Pinpoint the cell where the given text exists, returning its (X, Y) midpoint coordinate. 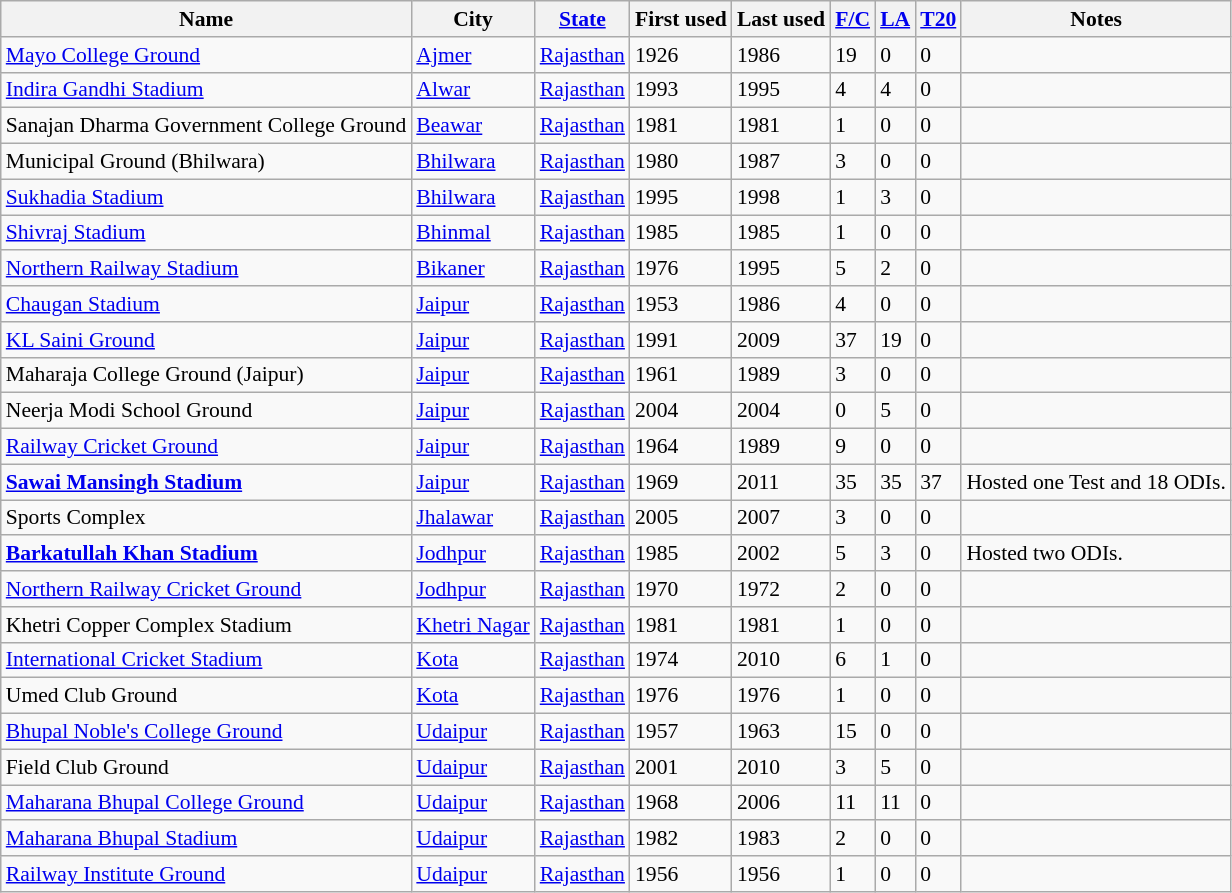
Alwar (472, 90)
2002 (781, 554)
1998 (781, 197)
2007 (781, 518)
Bhinmal (472, 233)
Last used (781, 19)
Maharana Bhupal College Ground (206, 803)
2001 (681, 767)
1972 (781, 589)
Khetri Nagar (472, 625)
F/C (852, 19)
Hosted one Test and 18 ODIs. (1096, 482)
1963 (781, 732)
Mayo College Ground (206, 55)
Sanajan Dharma Government College Ground (206, 126)
State (582, 19)
Jhalawar (472, 518)
First used (681, 19)
1969 (681, 482)
1980 (681, 162)
Sports Complex (206, 518)
Maharana Bhupal Stadium (206, 839)
2011 (781, 482)
1974 (681, 660)
1964 (681, 447)
1957 (681, 732)
1970 (681, 589)
Bhupal Noble's College Ground (206, 732)
LA (895, 19)
1968 (681, 803)
6 (852, 660)
1961 (681, 375)
Name (206, 19)
15 (852, 732)
1982 (681, 839)
T20 (938, 19)
Railway Cricket Ground (206, 447)
Khetri Copper Complex Stadium (206, 625)
Sukhadia Stadium (206, 197)
2009 (781, 340)
Bikaner (472, 269)
Chaugan Stadium (206, 304)
Ajmer (472, 55)
Indira Gandhi Stadium (206, 90)
Hosted two ODIs. (1096, 554)
International Cricket Stadium (206, 660)
Northern Railway Stadium (206, 269)
1983 (781, 839)
Maharaja College Ground (Jaipur) (206, 375)
Northern Railway Cricket Ground (206, 589)
2005 (681, 518)
1926 (681, 55)
2006 (781, 803)
Shivraj Stadium (206, 233)
1987 (781, 162)
Barkatullah Khan Stadium (206, 554)
Umed Club Ground (206, 696)
City (472, 19)
1953 (681, 304)
Notes (1096, 19)
Field Club Ground (206, 767)
Beawar (472, 126)
9 (852, 447)
Municipal Ground (Bhilwara) (206, 162)
KL Saini Ground (206, 340)
1991 (681, 340)
Neerja Modi School Ground (206, 411)
1993 (681, 90)
Railway Institute Ground (206, 874)
Sawai Mansingh Stadium (206, 482)
